Provide the [X, Y] coordinate of the cell's center where the given text is located.  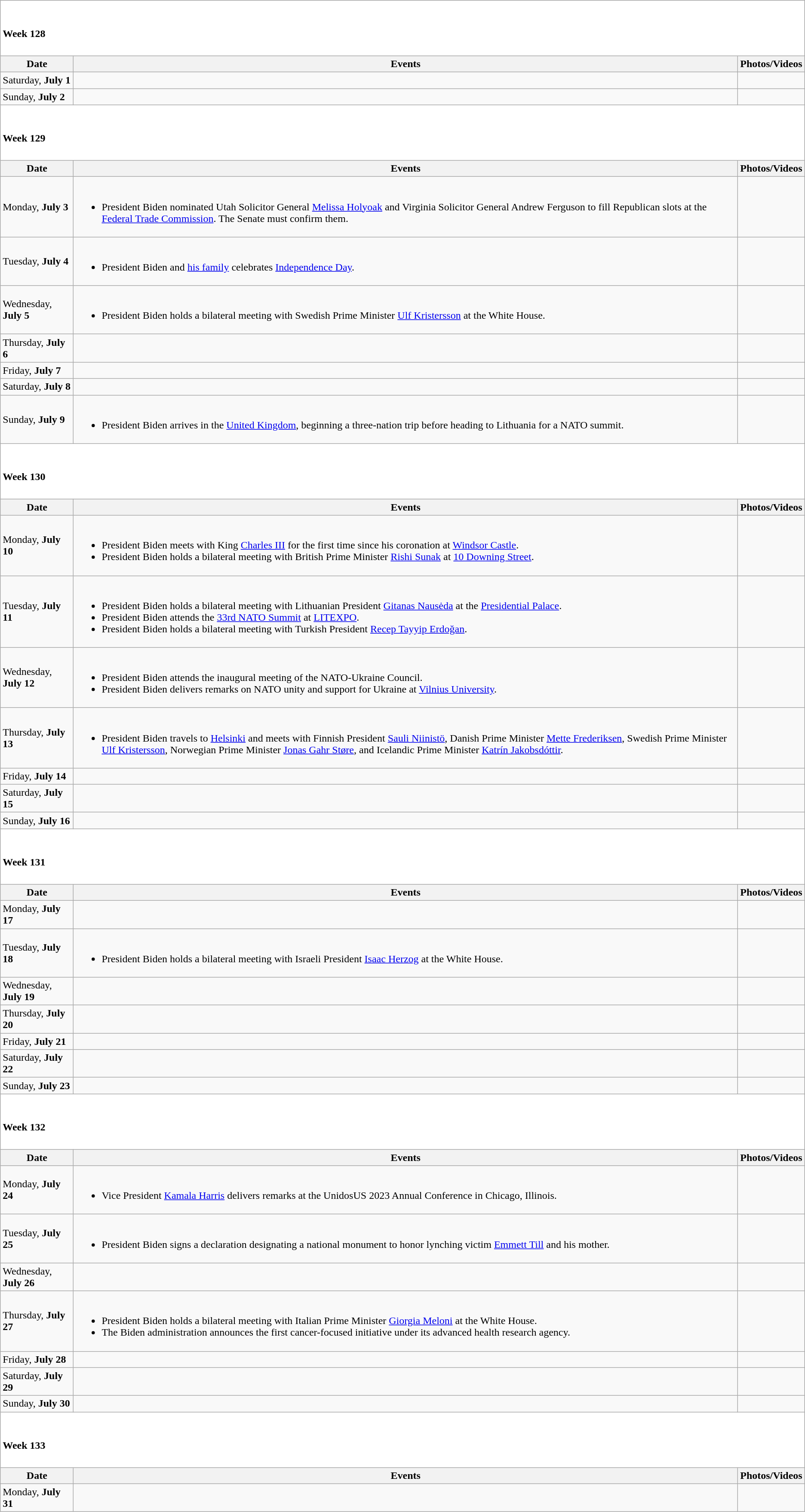
Friday, July 21 [37, 1041]
Thursday, July 6 [37, 348]
Monday, July 10 [37, 545]
Wednesday, July 26 [37, 1277]
Sunday, July 16 [37, 820]
President Biden arrives in the United Kingdom, beginning a three-nation trip before heading to Lithuania for a NATO summit. [406, 419]
Wednesday, July 5 [37, 310]
Friday, July 7 [37, 370]
Wednesday, July 12 [37, 677]
Monday, July 31 [37, 1498]
Sunday, July 2 [37, 97]
Sunday, July 9 [37, 419]
Tuesday, July 18 [37, 952]
Saturday, July 8 [37, 387]
Saturday, July 22 [37, 1063]
Tuesday, July 4 [37, 262]
Monday, July 17 [37, 915]
Sunday, July 23 [37, 1086]
President Biden holds a bilateral meeting with Swedish Prime Minister Ulf Kristersson at the White House. [406, 310]
Saturday, July 1 [37, 80]
President Biden holds a bilateral meeting with Israeli President Isaac Herzog at the White House. [406, 952]
Friday, July 28 [37, 1359]
Monday, July 3 [37, 207]
Wednesday, July 19 [37, 991]
President Biden signs a declaration designating a national monument to honor lynching victim Emmett Till and his mother. [406, 1239]
Sunday, July 30 [37, 1404]
Thursday, July 27 [37, 1321]
Week 129 [402, 132]
Saturday, July 29 [37, 1382]
Tuesday, July 25 [37, 1239]
Monday, July 24 [37, 1190]
Week 133 [402, 1439]
Week 130 [402, 471]
Thursday, July 13 [37, 738]
Week 131 [402, 857]
Friday, July 14 [37, 776]
Week 128 [402, 28]
Tuesday, July 11 [37, 612]
Thursday, July 20 [37, 1019]
Week 132 [402, 1122]
Vice President Kamala Harris delivers remarks at the UnidosUS 2023 Annual Conference in Chicago, Illinois. [406, 1190]
Saturday, July 15 [37, 798]
President Biden and his family celebrates Independence Day. [406, 262]
